Scan for the cell matching the given text and deliver its (X, Y) coordinate at center. 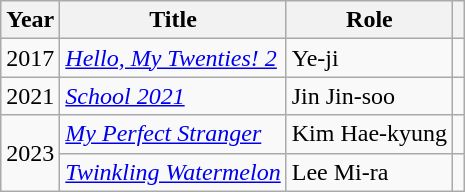
Hello, My Twenties! 2 (173, 58)
Kim Hae-kyung (369, 134)
Jin Jin-soo (369, 96)
2023 (30, 153)
My Perfect Stranger (173, 134)
Twinkling Watermelon (173, 172)
Year (30, 20)
Role (369, 20)
2017 (30, 58)
2021 (30, 96)
Title (173, 20)
Ye-ji (369, 58)
School 2021 (173, 96)
Lee Mi-ra (369, 172)
